Identify which cell holds the provided text, then report its (x, y) central coordinate. 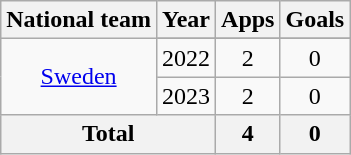
2022 (186, 58)
Apps (248, 20)
Total (108, 134)
Goals (315, 20)
4 (248, 134)
Sweden (79, 77)
National team (79, 20)
Year (186, 20)
2023 (186, 96)
